Identify which cell holds the provided text, then report its (x, y) central coordinate. 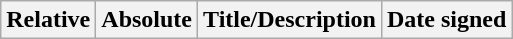
Absolute (147, 20)
Title/Description (290, 20)
Relative (48, 20)
Date signed (446, 20)
